Identify which cell holds the provided text, then report its (X, Y) central coordinate. 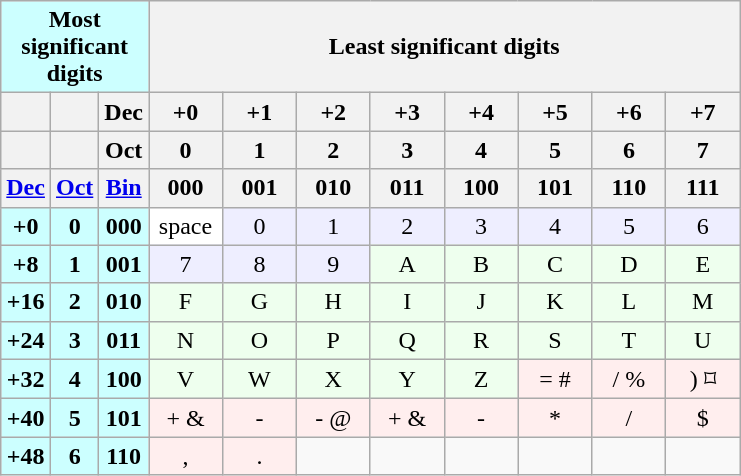
space (186, 226)
+16 (26, 302)
/ (629, 418)
+2 (333, 112)
R (481, 340)
L (629, 302)
U (703, 340)
+8 (26, 264)
* (555, 418)
111 (703, 188)
Q (407, 340)
P (333, 340)
= # (555, 379)
N (186, 340)
Least significant digits (444, 47)
9 (333, 264)
+24 (26, 340)
B (481, 264)
O (259, 340)
8 (259, 264)
+5 (555, 112)
J (481, 302)
T (629, 340)
E (703, 264)
C (555, 264)
. (259, 456)
D (629, 264)
H (333, 302)
Bin (124, 188)
$ (703, 418)
S (555, 340)
Y (407, 379)
, (186, 456)
Mostsignificantdigits (75, 47)
+3 (407, 112)
+6 (629, 112)
I (407, 302)
/ % (629, 379)
M (703, 302)
+7 (703, 112)
G (259, 302)
+40 (26, 418)
+32 (26, 379)
+48 (26, 456)
) ⌑ (703, 379)
K (555, 302)
A (407, 264)
- @ (333, 418)
+4 (481, 112)
+1 (259, 112)
Z (481, 379)
W (259, 379)
F (186, 302)
X (333, 379)
V (186, 379)
